Locate the cell with the specified text and output its [x, y] center coordinate. 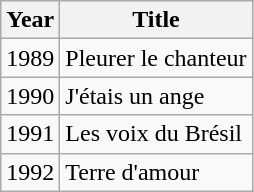
1990 [30, 96]
Pleurer le chanteur [156, 58]
1989 [30, 58]
1991 [30, 134]
1992 [30, 172]
Les voix du Brésil [156, 134]
J'étais un ange [156, 96]
Title [156, 20]
Year [30, 20]
Terre d'amour [156, 172]
